For the text-containing cell, return its midpoint in [X, Y] coordinate format. 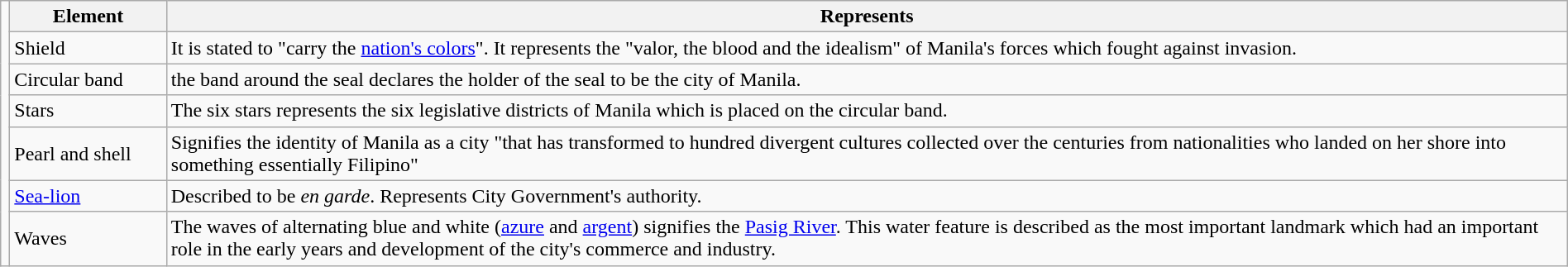
Represents [867, 17]
It is stated to "carry the nation's colors". It represents the "valor, the blood and the idealism" of Manila's forces which fought against invasion. [867, 48]
The six stars represents the six legislative districts of Manila which is placed on the circular band. [867, 111]
Shield [88, 48]
Sea-lion [88, 196]
Pearl and shell [88, 154]
Described to be en garde. Represents City Government's authority. [867, 196]
the band around the seal declares the holder of the seal to be the city of Manila. [867, 79]
Element [88, 17]
Stars [88, 111]
Waves [88, 238]
Circular band [88, 79]
